Search for the cell housing the specified text and yield its (X, Y) center coordinate. 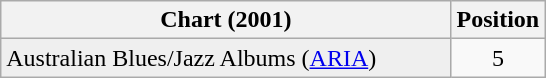
Position (498, 20)
Chart (2001) (226, 20)
5 (498, 58)
Australian Blues/Jazz Albums (ARIA) (226, 58)
